Capture the cell that displays the provided text and extract its [X, Y] central coordinate. 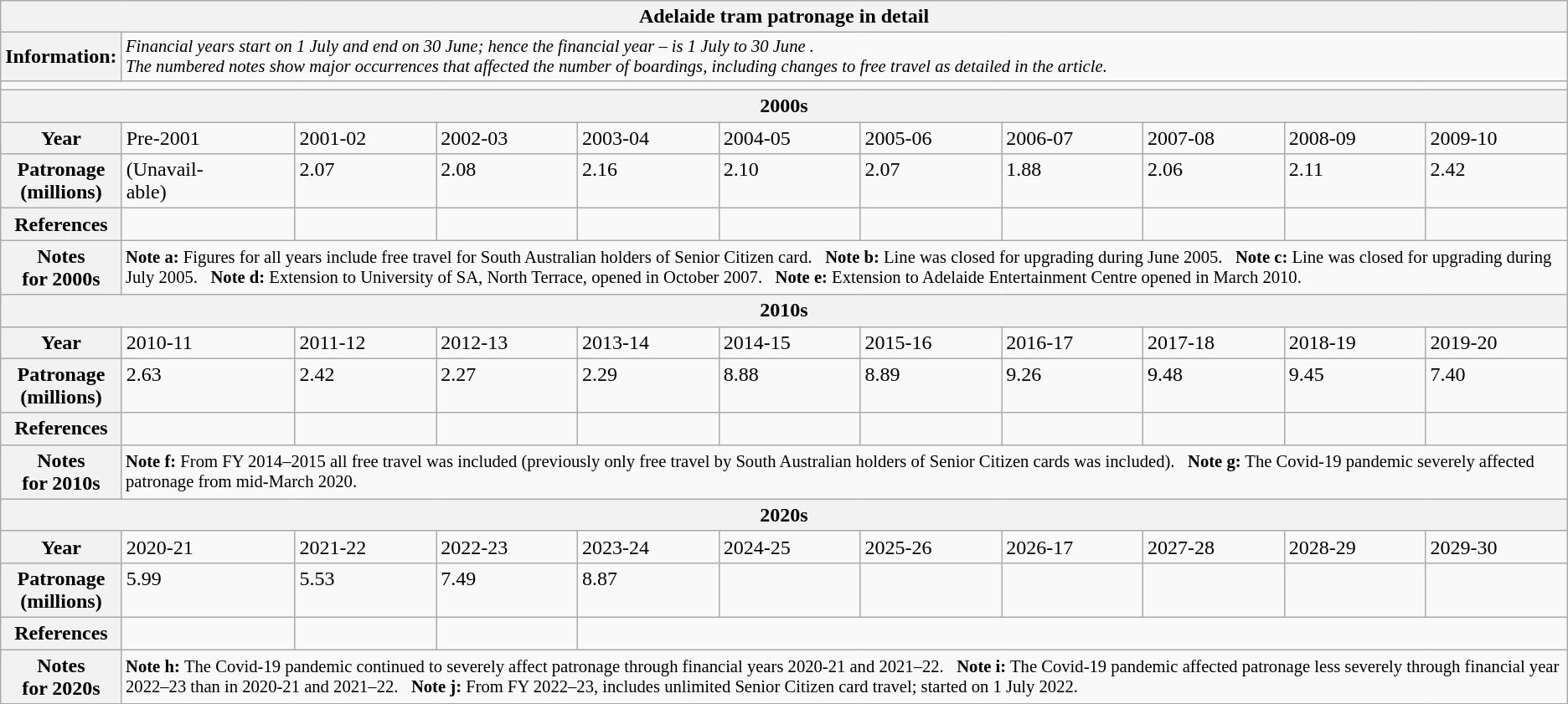
2019-20 [1496, 342]
2020-21 [208, 547]
(Unavail-able) [208, 181]
1.88 [1072, 181]
2001-02 [365, 138]
2014-15 [789, 342]
2.27 [508, 385]
2010-11 [208, 342]
2025-26 [931, 547]
8.89 [931, 385]
Adelaide tram patronage in detail [784, 17]
2021-22 [365, 547]
2024-25 [789, 547]
2.08 [508, 181]
2.10 [789, 181]
2002-03 [508, 138]
2003-04 [648, 138]
9.45 [1355, 385]
2012-13 [508, 342]
Information: [61, 57]
7.49 [508, 589]
2009-10 [1496, 138]
2004-05 [789, 138]
5.99 [208, 589]
2016-17 [1072, 342]
2.11 [1355, 181]
8.88 [789, 385]
2026-17 [1072, 547]
2.29 [648, 385]
2.63 [208, 385]
2000s [784, 106]
2.16 [648, 181]
2.06 [1213, 181]
2008-09 [1355, 138]
2010s [784, 311]
9.48 [1213, 385]
2006-07 [1072, 138]
2018-19 [1355, 342]
7.40 [1496, 385]
2022-23 [508, 547]
Notesfor 2000s [61, 268]
Notesfor 2020s [61, 676]
2028-29 [1355, 547]
2005-06 [931, 138]
2017-18 [1213, 342]
8.87 [648, 589]
2015-16 [931, 342]
2007-08 [1213, 138]
2023-24 [648, 547]
Notesfor 2010s [61, 472]
9.26 [1072, 385]
2011-12 [365, 342]
5.53 [365, 589]
Pre-2001 [208, 138]
2020s [784, 515]
2027-28 [1213, 547]
2029-30 [1496, 547]
2013-14 [648, 342]
